Find where the given text appears and provide that cell's center as [x, y] coordinate. 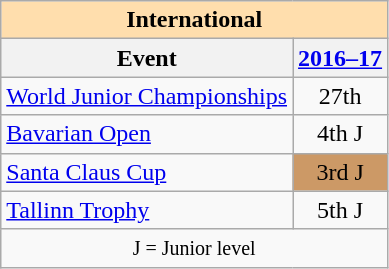
Event [147, 58]
J = Junior level [194, 248]
5th J [340, 210]
Bavarian Open [147, 134]
2016–17 [340, 58]
Santa Claus Cup [147, 172]
4th J [340, 134]
Tallinn Trophy [147, 210]
3rd J [340, 172]
International [194, 20]
27th [340, 96]
World Junior Championships [147, 96]
